Return the [x, y] coordinate for the center point of the cell that contains the specified text.  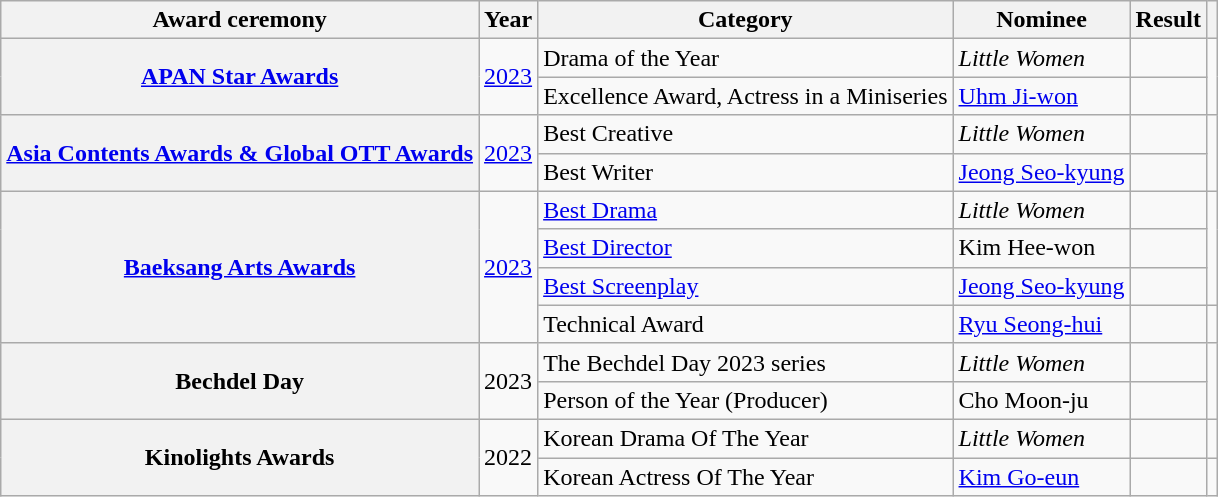
Kim Go-eun [1042, 477]
Result [1168, 20]
Bechdel Day [240, 381]
Cho Moon-ju [1042, 400]
Korean Actress Of The Year [746, 477]
Kinolights Awards [240, 457]
APAN Star Awards [240, 77]
Ryu Seong-hui [1042, 324]
Nominee [1042, 20]
Best Drama [746, 210]
Award ceremony [240, 20]
Baeksang Arts Awards [240, 267]
Excellence Award, Actress in a Miniseries [746, 96]
Korean Drama Of The Year [746, 438]
Best Creative [746, 134]
The Bechdel Day 2023 series [746, 362]
2022 [508, 457]
Year [508, 20]
Drama of the Year [746, 58]
Best Writer [746, 172]
Technical Award [746, 324]
Person of the Year (Producer) [746, 400]
Best Director [746, 248]
Category [746, 20]
Kim Hee-won [1042, 248]
Best Screenplay [746, 286]
Uhm Ji-won [1042, 96]
Asia Contents Awards & Global OTT Awards [240, 153]
